Detect which cell encompasses the target text, then output its (X, Y) center coordinate. 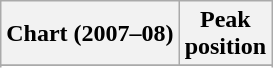
Chart (2007–08) (90, 34)
Peakposition (225, 34)
